Extract the [X, Y] coordinate from the center of the cell holding the provided text.  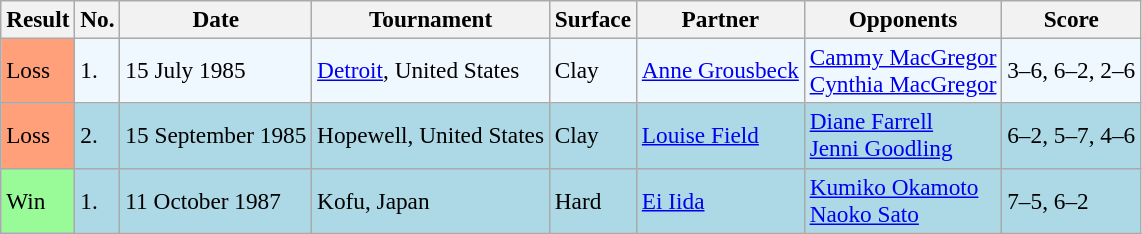
15 July 1985 [216, 70]
3–6, 6–2, 2–6 [1072, 70]
Kofu, Japan [431, 200]
No. [98, 19]
Surface [592, 19]
Opponents [903, 19]
Diane Farrell Jenni Goodling [903, 136]
Hopewell, United States [431, 136]
Louise Field [720, 136]
Date [216, 19]
Hard [592, 200]
Cammy MacGregor Cynthia MacGregor [903, 70]
Detroit, United States [431, 70]
11 October 1987 [216, 200]
15 September 1985 [216, 136]
Anne Grousbeck [720, 70]
Ei Iida [720, 200]
2. [98, 136]
Win [38, 200]
6–2, 5–7, 4–6 [1072, 136]
Partner [720, 19]
Result [38, 19]
Kumiko Okamoto Naoko Sato [903, 200]
Tournament [431, 19]
7–5, 6–2 [1072, 200]
Score [1072, 19]
